Identify which cell holds the provided text, then report its [X, Y] central coordinate. 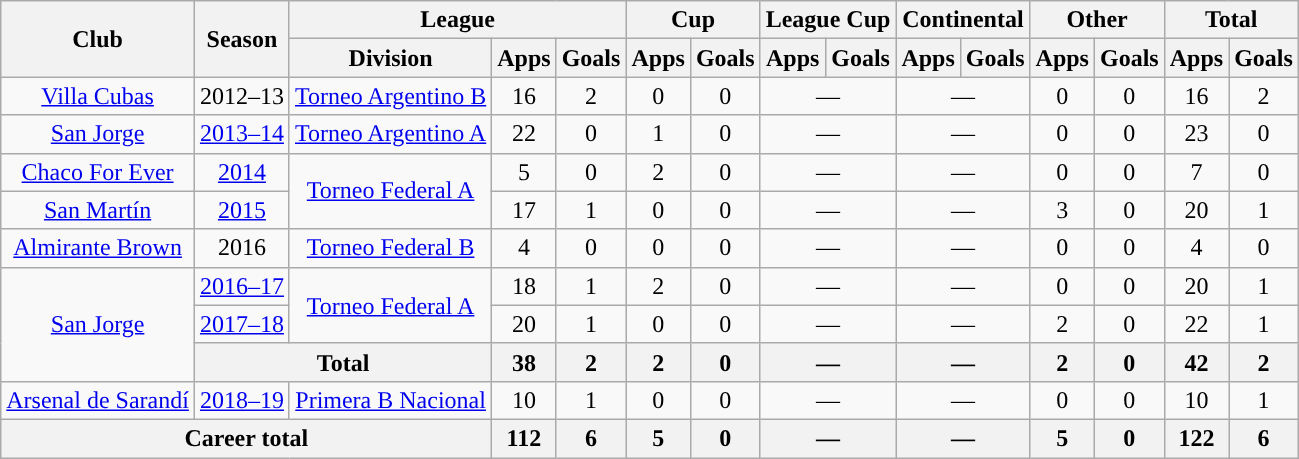
Continental [963, 20]
2015 [242, 210]
League Cup [828, 20]
23 [1196, 134]
38 [524, 362]
2016 [242, 248]
Club [98, 39]
Torneo Federal B [390, 248]
Torneo Argentino B [390, 96]
Almirante Brown [98, 248]
2013–14 [242, 134]
Cup [693, 20]
League [457, 20]
2016–17 [242, 286]
Career total [246, 438]
2018–19 [242, 400]
Other [1097, 20]
San Martín [98, 210]
2012–13 [242, 96]
Season [242, 39]
Villa Cubas [98, 96]
Primera B Nacional [390, 400]
112 [524, 438]
18 [524, 286]
3 [1062, 210]
Torneo Argentino A [390, 134]
Division [390, 58]
2017–18 [242, 324]
7 [1196, 172]
17 [524, 210]
2014 [242, 172]
Arsenal de Sarandí [98, 400]
42 [1196, 362]
122 [1196, 438]
Chaco For Ever [98, 172]
